Capture the cell that displays the provided text and extract its [X, Y] central coordinate. 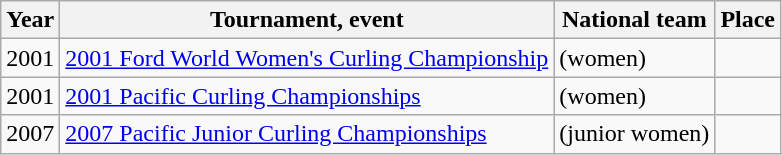
Place [748, 20]
2001 Pacific Curling Championships [307, 96]
National team [634, 20]
(junior women) [634, 134]
2007 Pacific Junior Curling Championships [307, 134]
Year [30, 20]
2007 [30, 134]
Tournament, event [307, 20]
2001 Ford World Women's Curling Championship [307, 58]
